Extract the (X, Y) coordinate from the center of the cell holding the provided text.  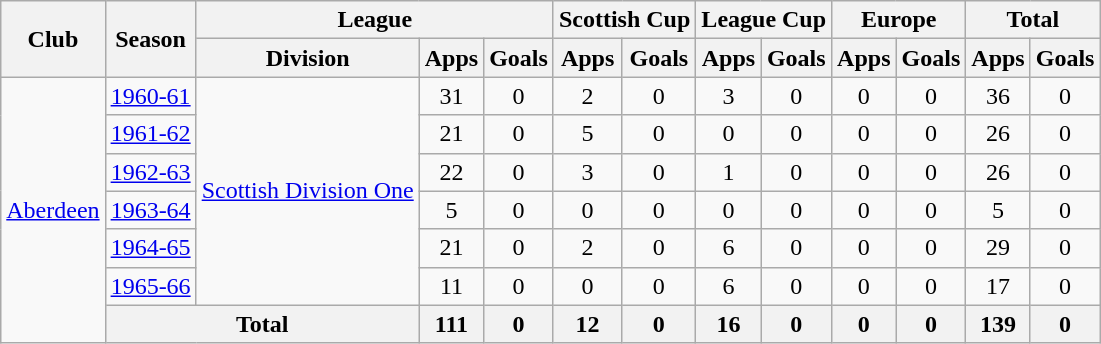
League Cup (764, 20)
1962-63 (150, 172)
Scottish Cup (624, 20)
1961-62 (150, 134)
Europe (899, 20)
1964-65 (150, 248)
36 (998, 96)
Season (150, 39)
Scottish Division One (308, 191)
16 (728, 324)
11 (451, 286)
31 (451, 96)
29 (998, 248)
1 (728, 172)
1963-64 (150, 210)
139 (998, 324)
Aberdeen (53, 210)
1965-66 (150, 286)
1960-61 (150, 96)
17 (998, 286)
Club (53, 39)
22 (451, 172)
Division (308, 58)
111 (451, 324)
League (374, 20)
12 (587, 324)
